Extract the (X, Y) coordinate from the center of the cell holding the provided text.  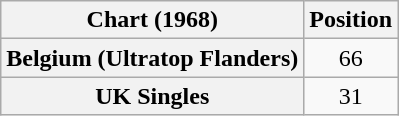
31 (351, 96)
66 (351, 58)
UK Singles (152, 96)
Position (351, 20)
Belgium (Ultratop Flanders) (152, 58)
Chart (1968) (152, 20)
